Output the [x, y] coordinate of the center of the cell containing the given text.  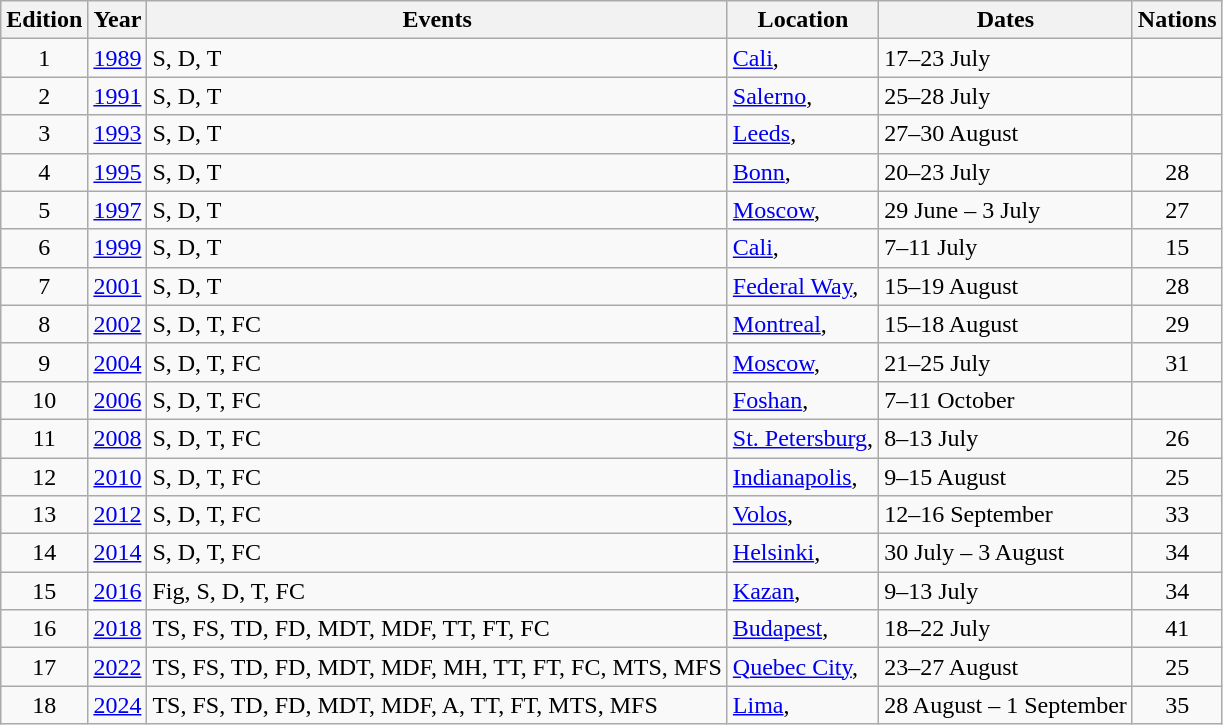
25–28 July [1006, 96]
TS, FS, TD, FD, MDT, MDF, TT, FT, FC [437, 629]
1999 [118, 248]
33 [1177, 515]
23–27 August [1006, 667]
15–19 August [1006, 286]
Budapest, [802, 629]
2024 [118, 705]
2016 [118, 591]
2022 [118, 667]
St. Petersburg, [802, 438]
Federal Way, [802, 286]
13 [44, 515]
16 [44, 629]
29 June – 3 July [1006, 210]
1 [44, 58]
Foshan, [802, 400]
Lima, [802, 705]
8–13 July [1006, 438]
7 [44, 286]
1991 [118, 96]
Quebec City, [802, 667]
4 [44, 172]
2001 [118, 286]
2004 [118, 362]
14 [44, 553]
Bonn, [802, 172]
Montreal, [802, 324]
26 [1177, 438]
6 [44, 248]
17–23 July [1006, 58]
Volos, [802, 515]
2012 [118, 515]
TS, FS, TD, FD, MDT, MDF, MH, TT, FT, FC, MTS, MFS [437, 667]
1989 [118, 58]
9 [44, 362]
5 [44, 210]
35 [1177, 705]
Year [118, 20]
8 [44, 324]
9–15 August [1006, 477]
2010 [118, 477]
7–11 October [1006, 400]
17 [44, 667]
Indianapolis, [802, 477]
1997 [118, 210]
21–25 July [1006, 362]
TS, FS, TD, FD, MDT, MDF, A, TT, FT, MTS, MFS [437, 705]
11 [44, 438]
Fig, S, D, T, FC [437, 591]
15–18 August [1006, 324]
2 [44, 96]
12 [44, 477]
12–16 September [1006, 515]
1995 [118, 172]
2018 [118, 629]
2014 [118, 553]
2006 [118, 400]
27 [1177, 210]
10 [44, 400]
18–22 July [1006, 629]
Helsinki, [802, 553]
Salerno, [802, 96]
20–23 July [1006, 172]
1993 [118, 134]
31 [1177, 362]
Edition [44, 20]
30 July – 3 August [1006, 553]
27–30 August [1006, 134]
Kazan, [802, 591]
28 August – 1 September [1006, 705]
7–11 July [1006, 248]
18 [44, 705]
Dates [1006, 20]
9–13 July [1006, 591]
Location [802, 20]
41 [1177, 629]
Leeds, [802, 134]
Events [437, 20]
Nations [1177, 20]
3 [44, 134]
29 [1177, 324]
2008 [118, 438]
2002 [118, 324]
